Detect which cell encompasses the target text, then output its (X, Y) center coordinate. 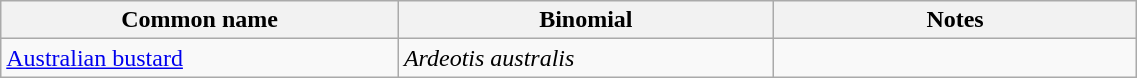
Binomial (586, 20)
Ardeotis australis (586, 58)
Common name (200, 20)
Notes (955, 20)
Australian bustard (200, 58)
